Extract the (X, Y) coordinate from the center of the cell holding the provided text.  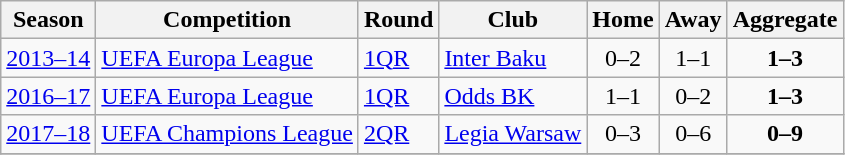
0–9 (785, 134)
2016–17 (48, 96)
2013–14 (48, 58)
UEFA Champions League (228, 134)
Aggregate (785, 20)
Legia Warsaw (513, 134)
2QR (398, 134)
Season (48, 20)
Club (513, 20)
Home (623, 20)
Round (398, 20)
Competition (228, 20)
Inter Baku (513, 58)
2017–18 (48, 134)
0–6 (693, 134)
Away (693, 20)
0–3 (623, 134)
Odds BK (513, 96)
